Return [x, y] of the center of cell containing provided text 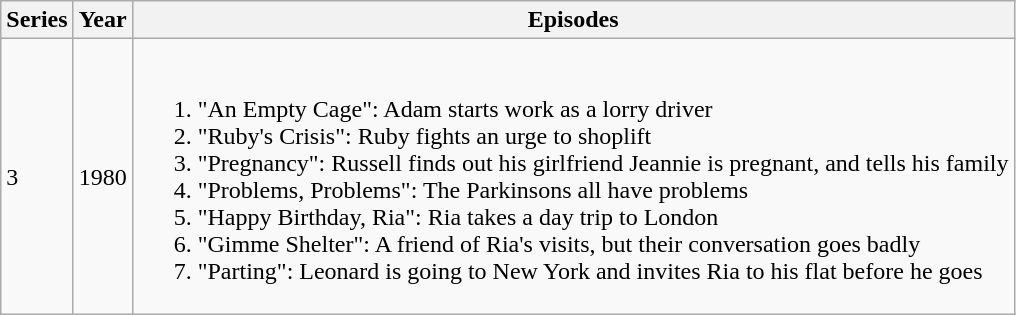
Year [102, 20]
1980 [102, 176]
3 [37, 176]
Episodes [573, 20]
Series [37, 20]
